Pinpoint the cell where the given text exists, returning its (X, Y) midpoint coordinate. 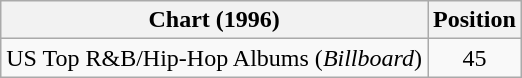
45 (475, 58)
US Top R&B/Hip-Hop Albums (Billboard) (214, 58)
Position (475, 20)
Chart (1996) (214, 20)
